Find where the given text appears and provide that cell's center as [x, y] coordinate. 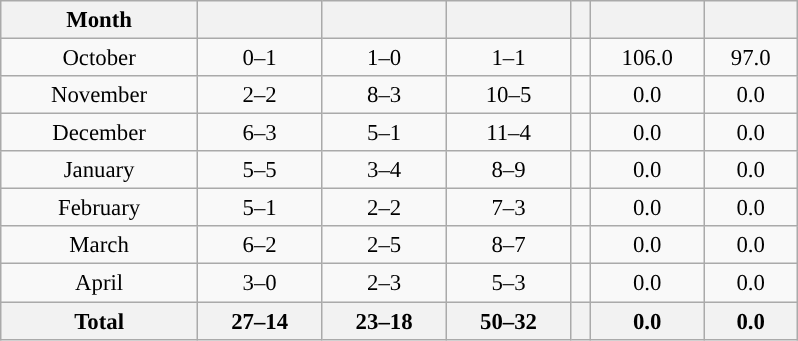
Month [100, 20]
6–2 [259, 245]
5–5 [259, 170]
1–0 [384, 58]
2–3 [384, 283]
1–1 [508, 58]
3–4 [384, 170]
2–5 [384, 245]
April [100, 283]
7–3 [508, 208]
50–32 [508, 321]
November [100, 95]
Total [100, 321]
106.0 [647, 58]
March [100, 245]
January [100, 170]
8–3 [384, 95]
0–1 [259, 58]
97.0 [750, 58]
October [100, 58]
23–18 [384, 321]
3–0 [259, 283]
December [100, 133]
February [100, 208]
11–4 [508, 133]
5–3 [508, 283]
10–5 [508, 95]
8–9 [508, 170]
27–14 [259, 321]
6–3 [259, 133]
8–7 [508, 245]
